Determine the [x, y] coordinate at the center of the cell enclosing the given text.  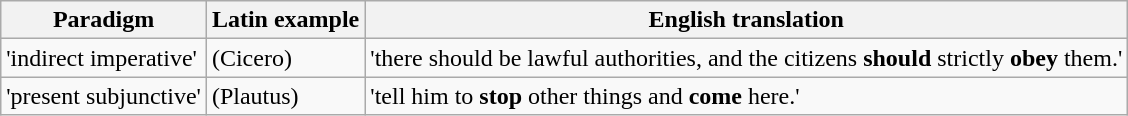
English translation [746, 20]
'there should be lawful authorities, and the citizens should strictly obey them.' [746, 58]
(Cicero) [285, 58]
'tell him to stop other things and come here.' [746, 96]
'present subjunctive' [104, 96]
Paradigm [104, 20]
(Plautus) [285, 96]
'indirect imperative' [104, 58]
Latin example [285, 20]
